Capture the cell that displays the provided text and extract its (x, y) central coordinate. 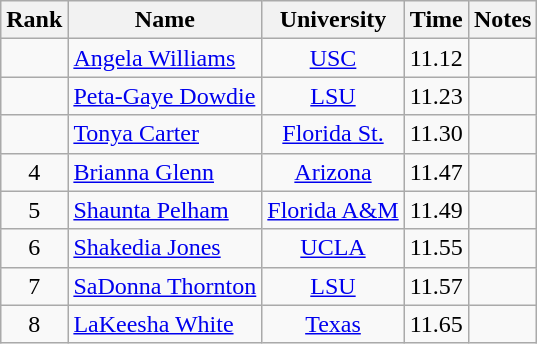
LaKeesha White (165, 324)
11.12 (436, 58)
Shaunta Pelham (165, 210)
Rank (34, 20)
11.30 (436, 134)
11.23 (436, 96)
Brianna Glenn (165, 172)
8 (34, 324)
6 (34, 248)
11.49 (436, 210)
11.47 (436, 172)
Time (436, 20)
4 (34, 172)
Texas (333, 324)
UCLA (333, 248)
5 (34, 210)
Florida A&M (333, 210)
11.57 (436, 286)
USC (333, 58)
Shakedia Jones (165, 248)
11.55 (436, 248)
University (333, 20)
7 (34, 286)
Florida St. (333, 134)
Name (165, 20)
Angela Williams (165, 58)
11.65 (436, 324)
Arizona (333, 172)
SaDonna Thornton (165, 286)
Tonya Carter (165, 134)
Peta-Gaye Dowdie (165, 96)
Notes (502, 20)
